Identify which cell holds the provided text, then report its (x, y) central coordinate. 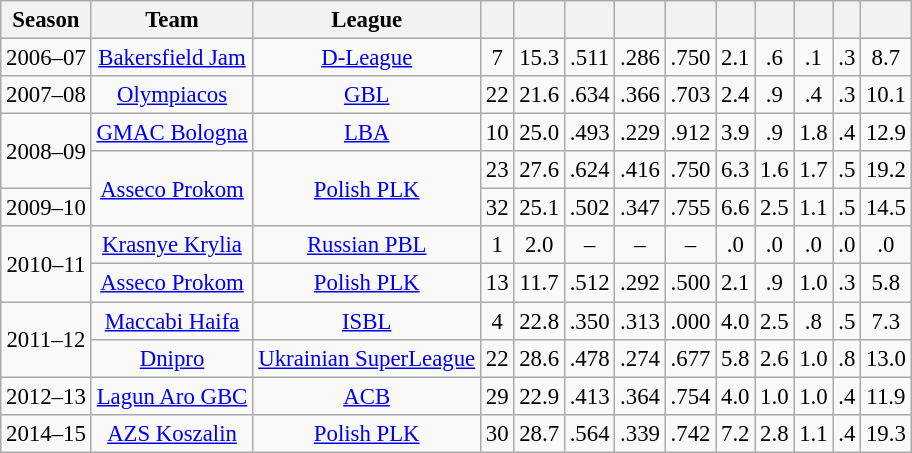
2010–11 (46, 264)
GMAC Bologna (172, 133)
.286 (640, 58)
11.9 (886, 396)
.703 (690, 95)
22.9 (539, 396)
.493 (589, 133)
7.3 (886, 321)
2012–13 (46, 396)
Ukrainian SuperLeague (367, 358)
7 (498, 58)
.347 (640, 208)
13 (498, 283)
21.6 (539, 95)
2.4 (736, 95)
15.3 (539, 58)
13.0 (886, 358)
1.8 (814, 133)
Maccabi Haifa (172, 321)
2.6 (774, 358)
28.6 (539, 358)
.912 (690, 133)
.364 (640, 396)
1.7 (814, 170)
.366 (640, 95)
LBA (367, 133)
2006–07 (46, 58)
.634 (589, 95)
.512 (589, 283)
8.7 (886, 58)
Lagun Aro GBC (172, 396)
.564 (589, 433)
1.6 (774, 170)
28.7 (539, 433)
1 (498, 245)
.350 (589, 321)
.339 (640, 433)
Russian PBL (367, 245)
.000 (690, 321)
AZS Koszalin (172, 433)
23 (498, 170)
.742 (690, 433)
19.2 (886, 170)
2007–08 (46, 95)
10 (498, 133)
.502 (589, 208)
.229 (640, 133)
2011–12 (46, 340)
19.3 (886, 433)
Dnipro (172, 358)
2009–10 (46, 208)
.500 (690, 283)
29 (498, 396)
2014–15 (46, 433)
Team (172, 20)
6.3 (736, 170)
14.5 (886, 208)
11.7 (539, 283)
12.9 (886, 133)
.478 (589, 358)
2.0 (539, 245)
ACB (367, 396)
.511 (589, 58)
.416 (640, 170)
.1 (814, 58)
Olympiacos (172, 95)
.754 (690, 396)
.292 (640, 283)
25.0 (539, 133)
3.9 (736, 133)
22.8 (539, 321)
30 (498, 433)
.413 (589, 396)
.624 (589, 170)
GBL (367, 95)
Bakersfield Jam (172, 58)
Krasnye Krylia (172, 245)
4 (498, 321)
Season (46, 20)
10.1 (886, 95)
32 (498, 208)
.313 (640, 321)
2008–09 (46, 152)
.6 (774, 58)
.274 (640, 358)
27.6 (539, 170)
D-League (367, 58)
25.1 (539, 208)
2.8 (774, 433)
.755 (690, 208)
6.6 (736, 208)
7.2 (736, 433)
.677 (690, 358)
ISBL (367, 321)
League (367, 20)
